Return the [X, Y] coordinate for the center point of the cell that contains the specified text.  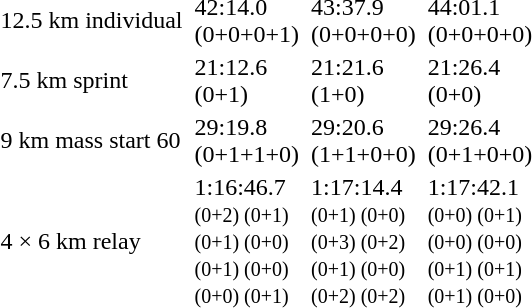
29:19.8(0+1+1+0) [247, 140]
21:12.6(0+1) [247, 80]
21:21.6(1+0) [364, 80]
29:20.6(1+1+0+0) [364, 140]
